Determine the [x, y] coordinate at the center of the cell enclosing the given text.  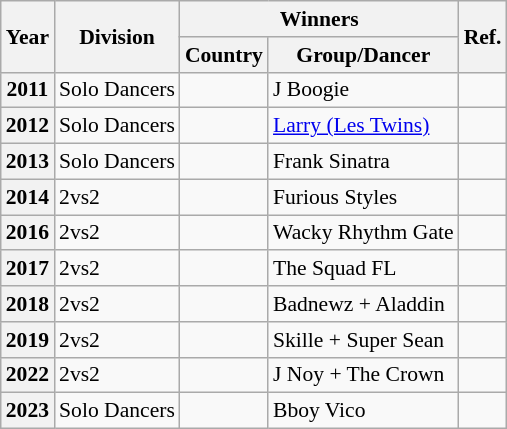
2018 [28, 304]
Year [28, 36]
2013 [28, 162]
Ref. [483, 36]
The Squad FL [364, 269]
2016 [28, 233]
Bboy Vico [364, 411]
J Noy + The Crown [364, 375]
Frank Sinatra [364, 162]
Country [224, 55]
2019 [28, 340]
Group/Dancer [364, 55]
Furious Styles [364, 197]
2011 [28, 90]
Wacky Rhythm Gate [364, 233]
2017 [28, 269]
Badnewz + Aladdin [364, 304]
Winners [320, 19]
Division [117, 36]
2022 [28, 375]
J Boogie [364, 90]
2012 [28, 126]
2014 [28, 197]
Larry (Les Twins) [364, 126]
Skille + Super Sean [364, 340]
2023 [28, 411]
